Capture the cell that displays the provided text and extract its [x, y] central coordinate. 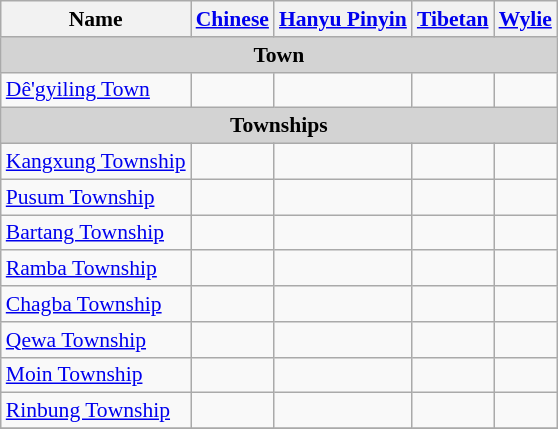
Moin Township [96, 375]
Ramba Township [96, 269]
Dê'gyiling Town [96, 90]
Name [96, 19]
Chagba Township [96, 304]
Kangxung Township [96, 162]
Townships [279, 126]
Bartang Township [96, 233]
Qewa Township [96, 340]
Rinbung Township [96, 411]
Hanyu Pinyin [343, 19]
Town [279, 55]
Tibetan [453, 19]
Wylie [526, 19]
Pusum Township [96, 197]
Chinese [232, 19]
